For the text-containing cell, return its midpoint in (x, y) coordinate format. 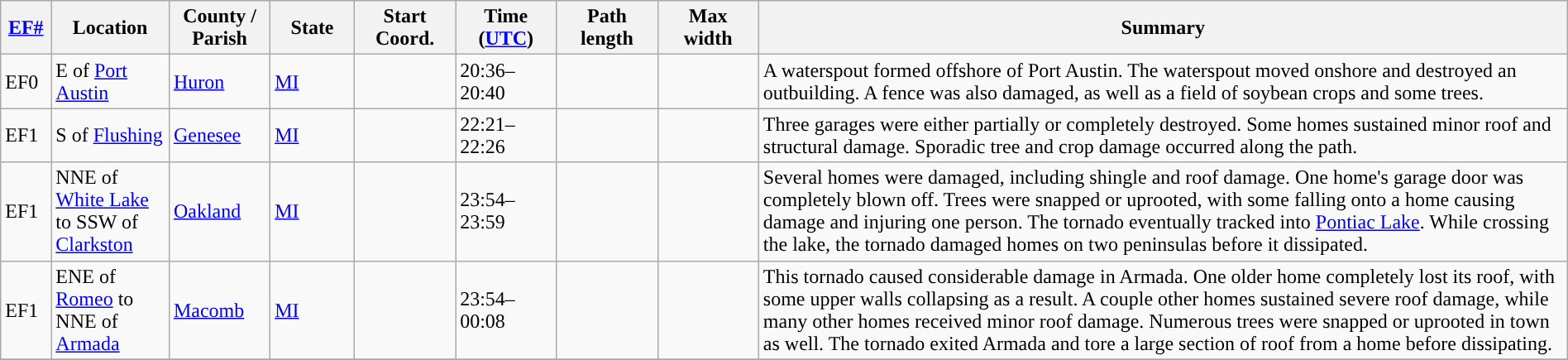
Summary (1163, 28)
Huron (219, 81)
NNE of White Lake to SSW of Clarkston (111, 212)
22:21–22:26 (506, 136)
ENE of Romeo to NNE of Armada (111, 310)
Genesee (219, 136)
Path length (607, 28)
Max width (708, 28)
Start Coord. (404, 28)
S of Flushing (111, 136)
County / Parish (219, 28)
23:54–23:59 (506, 212)
State (313, 28)
23:54–00:08 (506, 310)
Macomb (219, 310)
20:36–20:40 (506, 81)
EF0 (26, 81)
Time (UTC) (506, 28)
Location (111, 28)
E of Port Austin (111, 81)
EF# (26, 28)
Oakland (219, 212)
